Scan for the cell matching the given text and deliver its [x, y] coordinate at center. 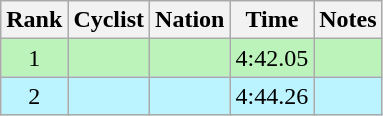
Notes [348, 20]
4:42.05 [272, 58]
1 [34, 58]
Nation [190, 20]
Rank [34, 20]
Cyclist [109, 20]
2 [34, 96]
4:44.26 [272, 96]
Time [272, 20]
